Output the (X, Y) coordinate of the center of the cell containing the given text.  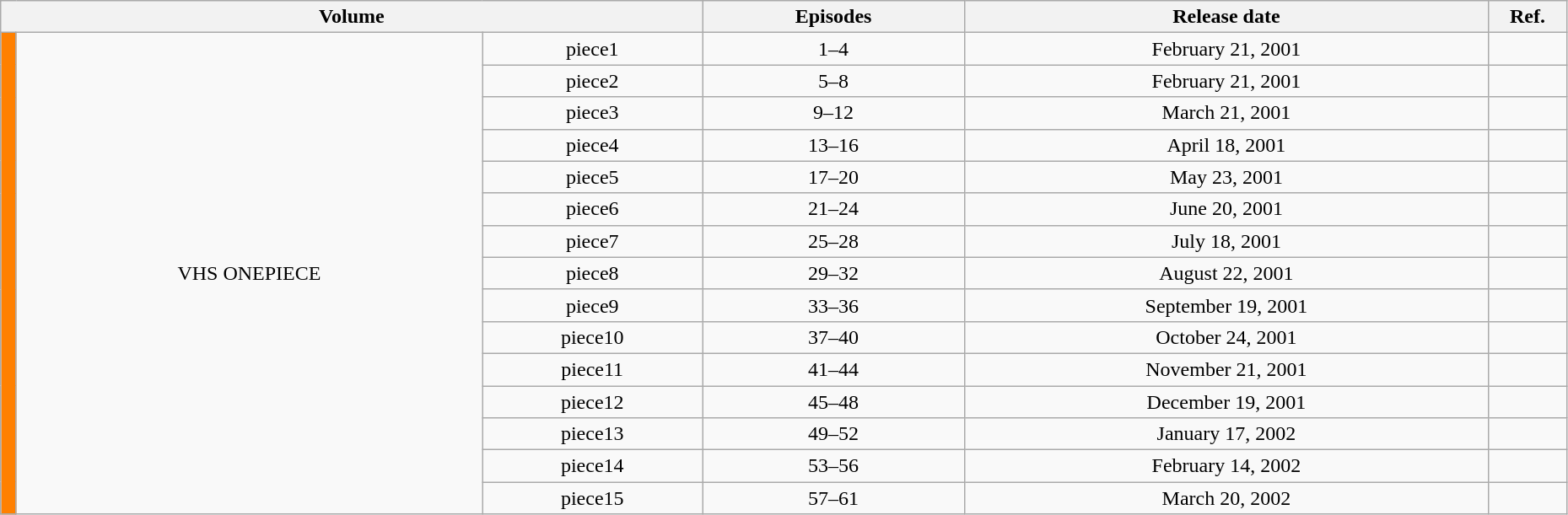
January 17, 2002 (1226, 434)
Release date (1226, 17)
November 21, 2001 (1226, 369)
13–16 (833, 145)
piece3 (592, 113)
25–28 (833, 241)
May 23, 2001 (1226, 177)
5–8 (833, 81)
June 20, 2001 (1226, 209)
September 19, 2001 (1226, 305)
9–12 (833, 113)
piece13 (592, 434)
Volume (352, 17)
piece14 (592, 466)
piece8 (592, 273)
piece5 (592, 177)
piece6 (592, 209)
1–4 (833, 49)
August 22, 2001 (1226, 273)
March 20, 2002 (1226, 498)
21–24 (833, 209)
July 18, 2001 (1226, 241)
piece7 (592, 241)
53–56 (833, 466)
57–61 (833, 498)
17–20 (833, 177)
piece12 (592, 402)
Episodes (833, 17)
piece11 (592, 369)
April 18, 2001 (1226, 145)
Ref. (1528, 17)
piece1 (592, 49)
49–52 (833, 434)
October 24, 2001 (1226, 337)
piece2 (592, 81)
45–48 (833, 402)
33–36 (833, 305)
March 21, 2001 (1226, 113)
piece4 (592, 145)
February 14, 2002 (1226, 466)
37–40 (833, 337)
41–44 (833, 369)
piece15 (592, 498)
piece10 (592, 337)
December 19, 2001 (1226, 402)
VHS ONEPIECE (249, 273)
piece9 (592, 305)
29–32 (833, 273)
